Provide the (X, Y) coordinate of the cell's center where the given text is located.  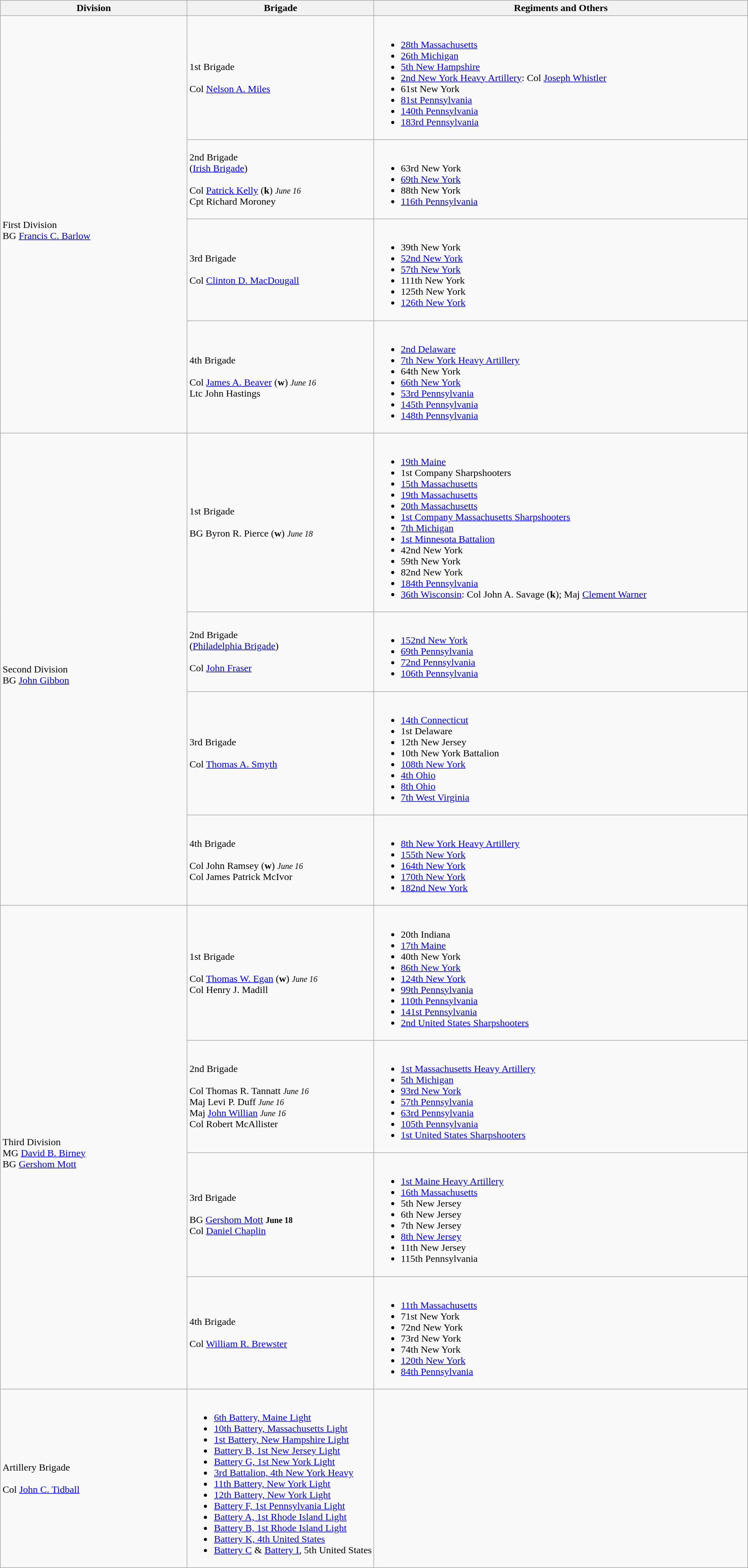
8th New York Heavy Artillery155th New York164th New York170th New York182nd New York (561, 860)
3rd Brigade Col Clinton D. MacDougall (280, 270)
1st Brigade Col Thomas W. Egan (w) June 16Col Henry J. Madill (280, 972)
1st Brigade Col Nelson A. Miles (280, 78)
1st Brigade BG Byron R. Pierce (w) June 18 (280, 522)
Brigade (280, 8)
4th Brigade Col William R. Brewster (280, 1333)
Second Division BG John Gibbon (94, 669)
2nd Brigade Col Thomas R. Tannatt June 16 Maj Levi P. Duff June 16 Maj John Willian June 16 Col Robert McAllister (280, 1096)
1st Massachusetts Heavy Artillery5th Michigan93rd New York57th Pennsylvania63rd Pennsylvania105th Pennsylvania1st United States Sharpshooters (561, 1096)
3rd Brigade Col Thomas A. Smyth (280, 753)
1st Maine Heavy Artillery16th Massachusetts5th New Jersey6th New Jersey7th New Jersey8th New Jersey11th New Jersey115th Pennsylvania (561, 1214)
39th New York52nd New York57th New York111th New York125th New York126th New York (561, 270)
4th Brigade Col John Ramsey (w) June 16 Col James Patrick McIvor (280, 860)
20th Indiana17th Maine40th New York86th New York124th New York99th Pennsylvania110th Pennsylvania141st Pennsylvania2nd United States Sharpshooters (561, 972)
Division (94, 8)
2nd Brigade(Irish Brigade) Col Patrick Kelly (k) June 16 Cpt Richard Moroney (280, 179)
Artillery Brigade Col John C. Tidball (94, 1478)
Regiments and Others (561, 8)
2nd Delaware7th New York Heavy Artillery64th New York66th New York53rd Pennsylvania145th Pennsylvania148th Pennsylvania (561, 377)
63rd New York69th New York88th New York116th Pennsylvania (561, 179)
2nd Brigade(Philadelphia Brigade) Col John Fraser (280, 652)
152nd New York69th Pennsylvania72nd Pennsylvania106th Pennsylvania (561, 652)
First Division BG Francis C. Barlow (94, 224)
11th Massachusetts71st New York72nd New York73rd New York74th New York120th New York84th Pennsylvania (561, 1333)
4th Brigade Col James A. Beaver (w) June 16 Ltc John Hastings (280, 377)
14th Connecticut1st Delaware12th New Jersey10th New York Battalion108th New York4th Ohio8th Ohio7th West Virginia (561, 753)
3rd Brigade BG Gershom Mott June 18Col Daniel Chaplin (280, 1214)
Third Division MG David B. BirneyBG Gershom Mott (94, 1147)
